Find where the given text appears and provide that cell's center as [x, y] coordinate. 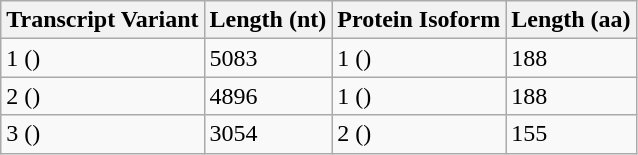
Protein Isoform [419, 20]
Length (aa) [571, 20]
155 [571, 134]
Length (nt) [268, 20]
Transcript Variant [102, 20]
3 () [102, 134]
4896 [268, 96]
3054 [268, 134]
5083 [268, 58]
